From the cell containing the given text, extract its center point as [X, Y] coordinate. 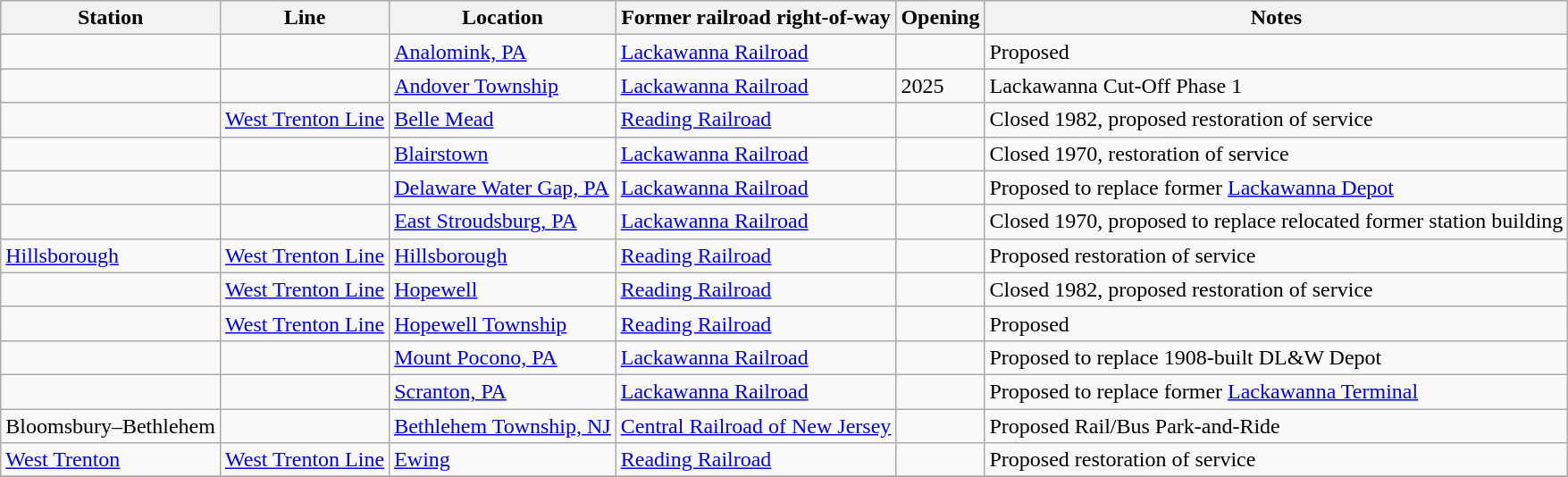
Blairstown [503, 154]
Closed 1970, restoration of service [1276, 154]
Proposed to replace 1908-built DL&W Depot [1276, 357]
Opening [940, 18]
Analomink, PA [503, 52]
Delaware Water Gap, PA [503, 188]
Scranton, PA [503, 391]
Notes [1276, 18]
West Trenton [111, 460]
Mount Pocono, PA [503, 357]
Hopewell Township [503, 323]
Central Railroad of New Jersey [756, 426]
Belle Mead [503, 120]
Proposed to replace former Lackawanna Terminal [1276, 391]
Line [304, 18]
Location [503, 18]
Proposed to replace former Lackawanna Depot [1276, 188]
Station [111, 18]
Proposed Rail/Bus Park-and-Ride [1276, 426]
Lackawanna Cut-Off Phase 1 [1276, 86]
East Stroudsburg, PA [503, 222]
Hopewell [503, 289]
Ewing [503, 460]
Former railroad right-of-way [756, 18]
Closed 1970, proposed to replace relocated former station building [1276, 222]
Andover Township [503, 86]
2025 [940, 86]
Bloomsbury–Bethlehem [111, 426]
Bethlehem Township, NJ [503, 426]
